Find where the given text appears and provide that cell's center as [x, y] coordinate. 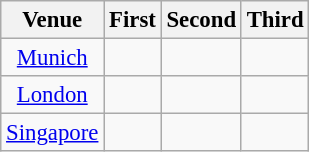
Third [275, 20]
Singapore [52, 133]
Second [201, 20]
Munich [52, 58]
First [132, 20]
Venue [52, 20]
London [52, 95]
